Find where the given text appears and provide that cell's center as (X, Y) coordinate. 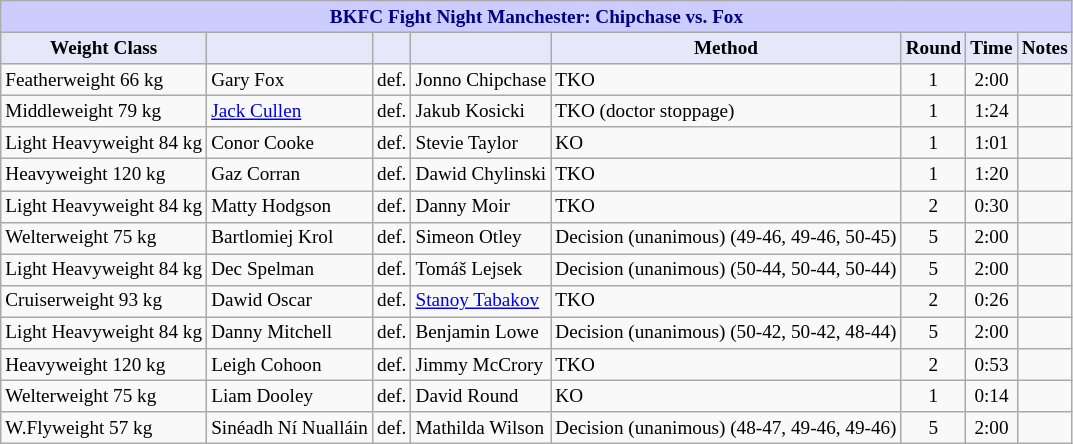
Dec Spelman (290, 270)
1:24 (992, 111)
Jack Cullen (290, 111)
Featherweight 66 kg (104, 80)
Jonno Chipchase (481, 80)
Cruiserweight 93 kg (104, 301)
Mathilda Wilson (481, 428)
Simeon Otley (481, 238)
Time (992, 48)
Stevie Taylor (481, 143)
Dawid Chylinski (481, 175)
Gary Fox (290, 80)
Decision (unanimous) (48-47, 49-46, 49-46) (726, 428)
Sinéadh Ní Nualláin (290, 428)
0:53 (992, 365)
W.Flyweight 57 kg (104, 428)
Method (726, 48)
David Round (481, 396)
TKO (doctor stoppage) (726, 111)
Decision (unanimous) (49-46, 49-46, 50-45) (726, 238)
Danny Mitchell (290, 333)
Stanoy Tabakov (481, 301)
Dawid Oscar (290, 301)
Danny Moir (481, 206)
1:20 (992, 175)
Bartlomiej Krol (290, 238)
Decision (unanimous) (50-42, 50-42, 48-44) (726, 333)
1:01 (992, 143)
Leigh Cohoon (290, 365)
Conor Cooke (290, 143)
0:26 (992, 301)
Benjamin Lowe (481, 333)
Jakub Kosicki (481, 111)
Weight Class (104, 48)
Middleweight 79 kg (104, 111)
0:30 (992, 206)
BKFC Fight Night Manchester: Chipchase vs. Fox (536, 17)
Decision (unanimous) (50-44, 50-44, 50-44) (726, 270)
Matty Hodgson (290, 206)
Jimmy McCrory (481, 365)
Gaz Corran (290, 175)
Round (934, 48)
Liam Dooley (290, 396)
Notes (1044, 48)
0:14 (992, 396)
Tomáš Lejsek (481, 270)
